Capture the cell that displays the provided text and extract its [x, y] central coordinate. 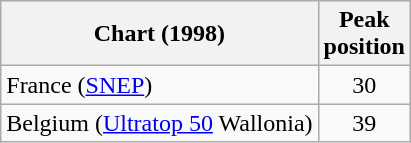
39 [364, 123]
France (SNEP) [160, 85]
Chart (1998) [160, 34]
Belgium (Ultratop 50 Wallonia) [160, 123]
Peakposition [364, 34]
30 [364, 85]
